From the cell containing the given text, extract its center point as [X, Y] coordinate. 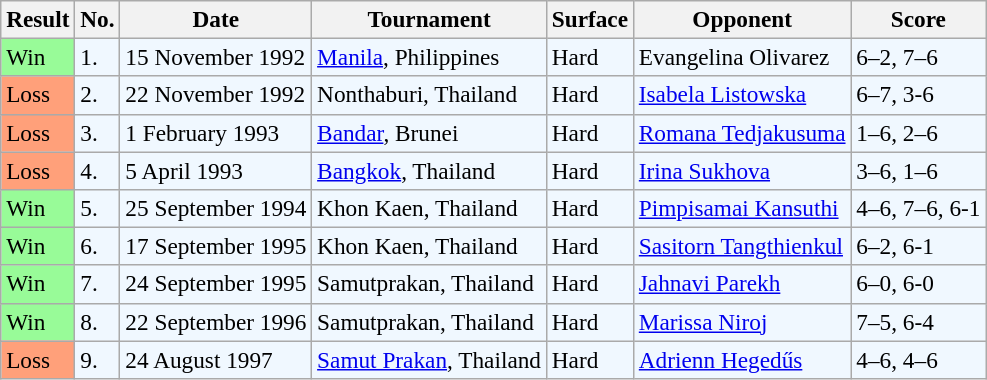
Result [38, 19]
Evangelina Olivarez [742, 57]
5. [98, 208]
Manila, Philippines [430, 57]
1. [98, 57]
4. [98, 170]
25 September 1994 [216, 208]
1–6, 2–6 [918, 133]
8. [98, 322]
3–6, 1–6 [918, 170]
4–6, 7–6, 6-1 [918, 208]
Surface [590, 19]
Sasitorn Tangthienkul [742, 246]
Marissa Niroj [742, 322]
Nonthaburi, Thailand [430, 95]
Romana Tedjakusuma [742, 133]
15 November 1992 [216, 57]
6–2, 6-1 [918, 246]
Bandar, Brunei [430, 133]
Jahnavi Parekh [742, 284]
Pimpisamai Kansuthi [742, 208]
3. [98, 133]
22 November 1992 [216, 95]
6. [98, 246]
7. [98, 284]
2. [98, 95]
24 September 1995 [216, 284]
5 April 1993 [216, 170]
Tournament [430, 19]
Date [216, 19]
24 August 1997 [216, 359]
No. [98, 19]
Score [918, 19]
Isabela Listowska [742, 95]
Adrienn Hegedűs [742, 359]
9. [98, 359]
4–6, 4–6 [918, 359]
1 February 1993 [216, 133]
6–7, 3-6 [918, 95]
Irina Sukhova [742, 170]
6–2, 7–6 [918, 57]
Samut Prakan, Thailand [430, 359]
7–5, 6-4 [918, 322]
Opponent [742, 19]
22 September 1996 [216, 322]
Bangkok, Thailand [430, 170]
17 September 1995 [216, 246]
6–0, 6-0 [918, 284]
